Find where the given text appears and provide that cell's center as [X, Y] coordinate. 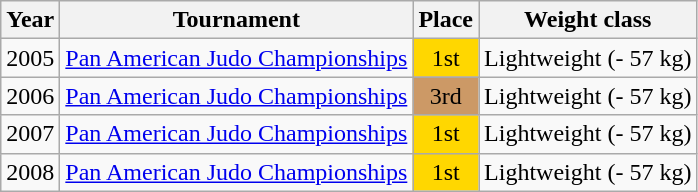
Tournament [236, 20]
2006 [30, 96]
Weight class [588, 20]
2007 [30, 134]
Year [30, 20]
Place [446, 20]
2008 [30, 172]
3rd [446, 96]
2005 [30, 58]
